Locate the cell with the specified text and output its (X, Y) center coordinate. 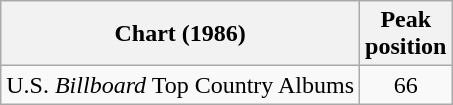
66 (406, 85)
Peakposition (406, 34)
Chart (1986) (180, 34)
U.S. Billboard Top Country Albums (180, 85)
